Return (X, Y) of the center of cell containing provided text 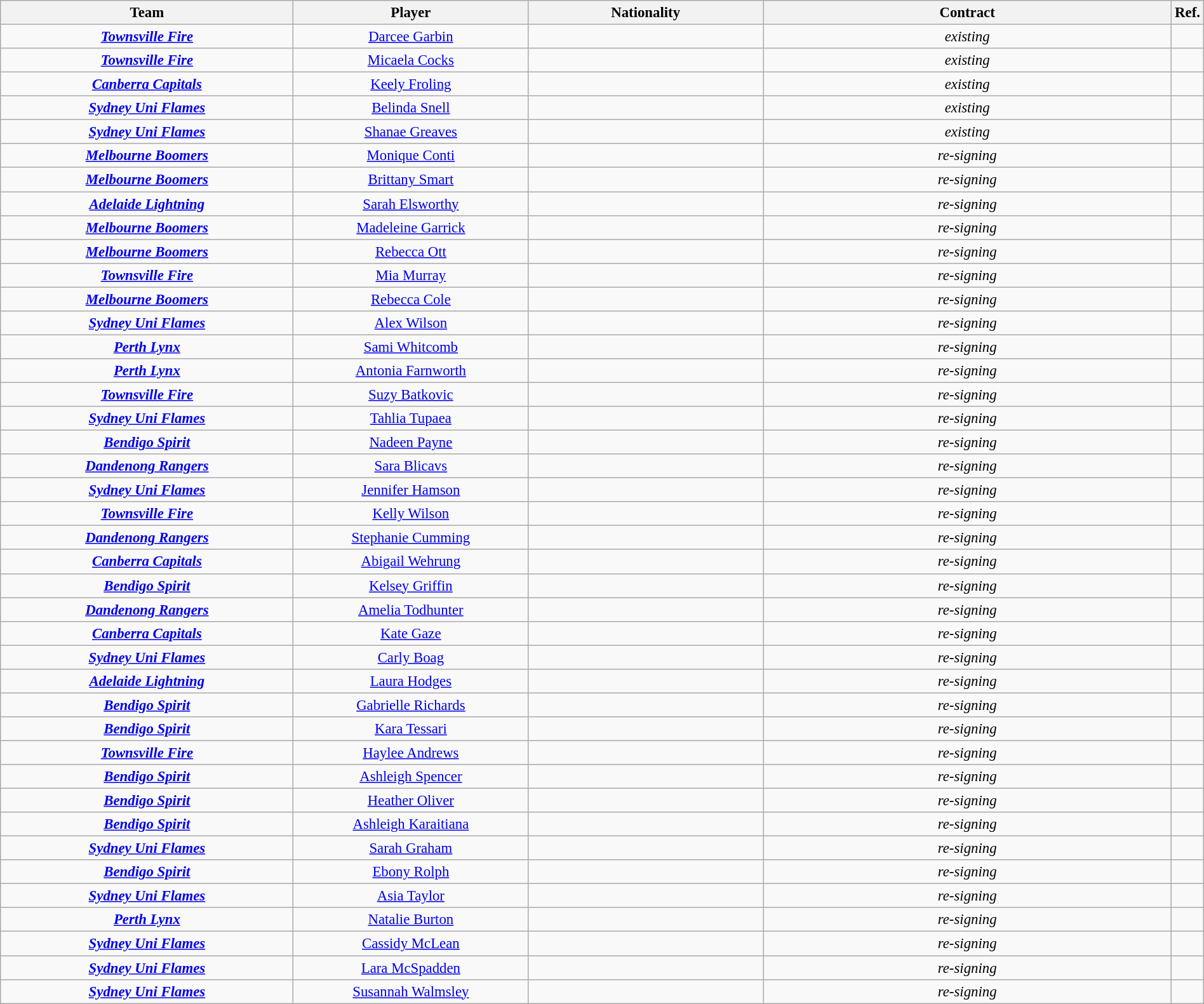
Rebecca Cole (411, 299)
Ebony Rolph (411, 872)
Abigail Wehrung (411, 562)
Madeleine Garrick (411, 227)
Team (147, 13)
Kelsey Griffin (411, 586)
Belinda Snell (411, 108)
Shanae Greaves (411, 132)
Gabrielle Richards (411, 705)
Asia Taylor (411, 896)
Antonia Farnworth (411, 371)
Ashleigh Spencer (411, 777)
Stephanie Cumming (411, 538)
Kara Tessari (411, 729)
Sami Whitcomb (411, 347)
Heather Oliver (411, 801)
Laura Hodges (411, 681)
Tahlia Tupaea (411, 418)
Lara McSpadden (411, 968)
Nationality (646, 13)
Carly Boag (411, 657)
Cassidy McLean (411, 944)
Darcee Garbin (411, 37)
Suzy Batkovic (411, 394)
Sarah Graham (411, 848)
Brittany Smart (411, 180)
Kelly Wilson (411, 514)
Nadeen Payne (411, 443)
Micaela Cocks (411, 60)
Kate Gaze (411, 633)
Rebecca Ott (411, 251)
Haylee Andrews (411, 753)
Monique Conti (411, 156)
Mia Murray (411, 275)
Sara Blicavs (411, 466)
Ashleigh Karaitiana (411, 824)
Player (411, 13)
Amelia Todhunter (411, 610)
Keely Froling (411, 84)
Alex Wilson (411, 323)
Ref. (1187, 13)
Natalie Burton (411, 920)
Contract (968, 13)
Sarah Elsworthy (411, 204)
Susannah Walmsley (411, 991)
Jennifer Hamson (411, 490)
